Scan for the cell matching the given text and deliver its (x, y) coordinate at center. 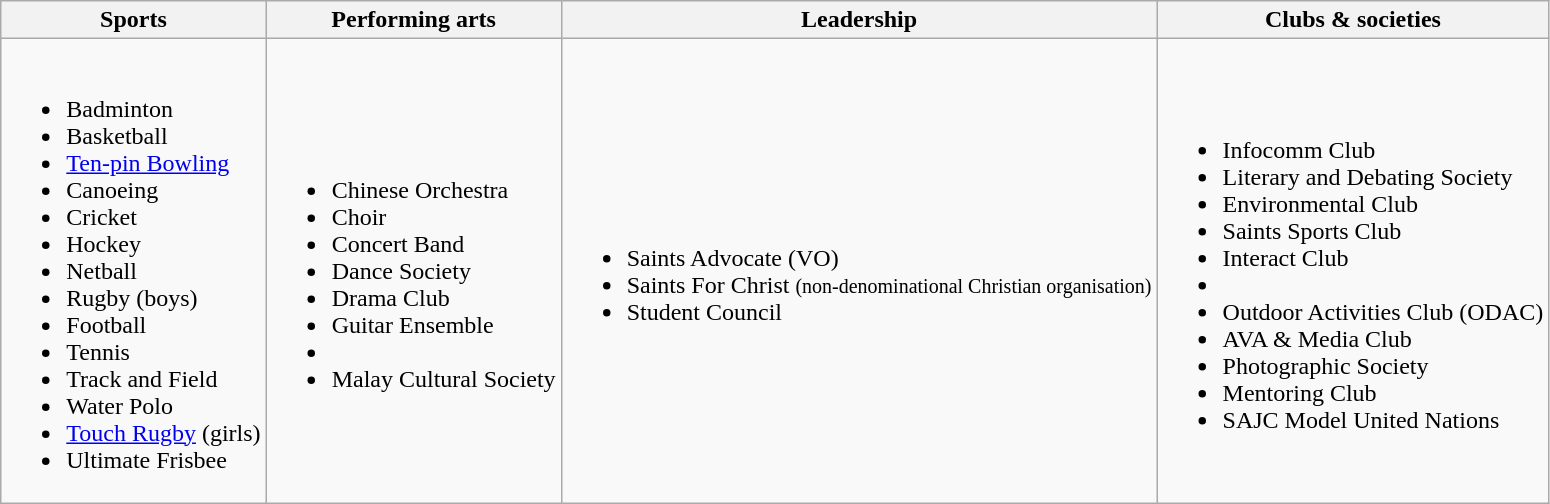
Sports (134, 20)
Leadership (859, 20)
BadmintonBasketballTen-pin BowlingCanoeingCricketHockeyNetballRugby (boys)FootballTennisTrack and FieldWater PoloTouch Rugby (girls)Ultimate Frisbee (134, 271)
Chinese OrchestraChoirConcert BandDance SocietyDrama ClubGuitar EnsembleMalay Cultural Society (414, 271)
Clubs & societies (1353, 20)
Performing arts (414, 20)
Saints Advocate (VO)Saints For Christ (non-denominational Christian organisation)Student Council (859, 271)
